Provide the (X, Y) coordinate of the cell's center where the given text is located.  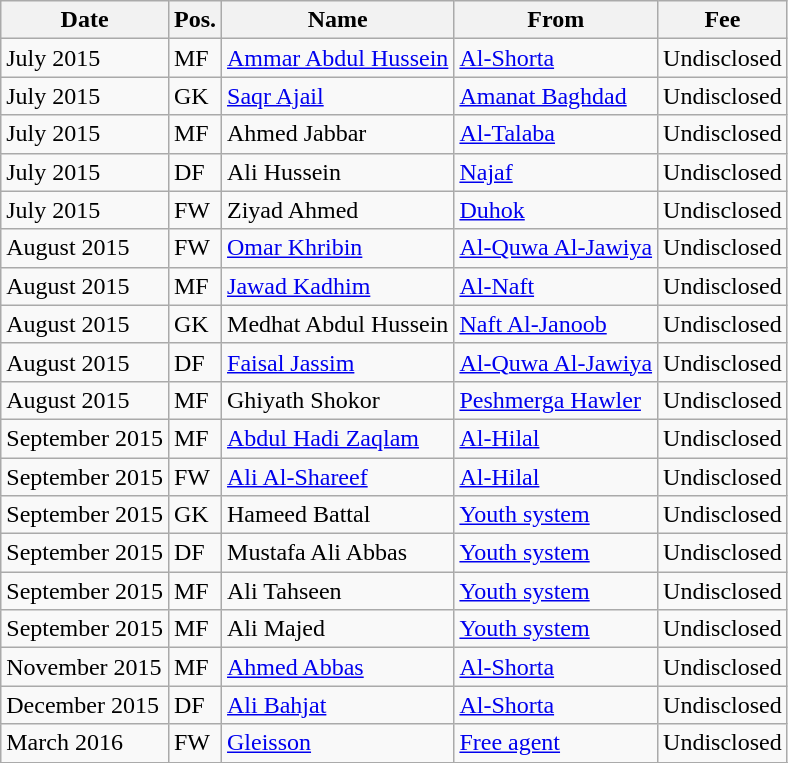
Ali Hussein (338, 172)
Medhat Abdul Hussein (338, 324)
Fee (723, 20)
Date (85, 20)
Pos. (194, 20)
Al-Talaba (556, 134)
Ahmed Abbas (338, 667)
Faisal Jassim (338, 362)
Ali Majed (338, 629)
Ahmed Jabbar (338, 134)
Omar Khribin (338, 248)
Ali Al-Shareef (338, 477)
Ali Tahseen (338, 591)
Duhok (556, 210)
Hameed Battal (338, 515)
Jawad Kadhim (338, 286)
From (556, 20)
Ali Bahjat (338, 705)
Ziyad Ahmed (338, 210)
Mustafa Ali Abbas (338, 553)
Gleisson (338, 743)
March 2016 (85, 743)
Naft Al-Janoob (556, 324)
Free agent (556, 743)
December 2015 (85, 705)
Amanat Baghdad (556, 96)
Ammar Abdul Hussein (338, 58)
Najaf (556, 172)
Name (338, 20)
Al-Naft (556, 286)
Abdul Hadi Zaqlam (338, 438)
Ghiyath Shokor (338, 400)
Peshmerga Hawler (556, 400)
Saqr Ajail (338, 96)
November 2015 (85, 667)
